Return (X, Y) of the center of cell containing provided text 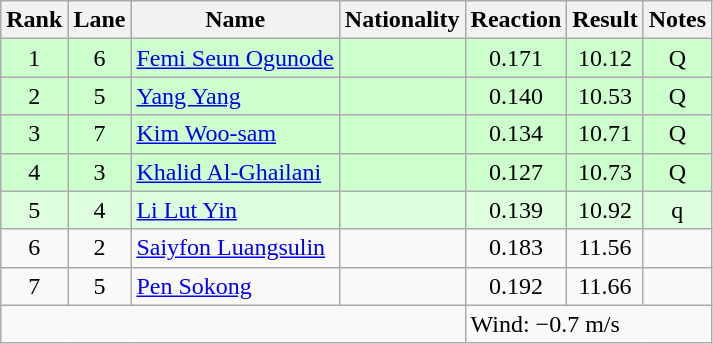
11.56 (605, 248)
Notes (677, 20)
0.139 (516, 210)
Pen Sokong (235, 286)
Femi Seun Ogunode (235, 58)
11.66 (605, 286)
Yang Yang (235, 96)
q (677, 210)
Kim Woo-sam (235, 134)
Nationality (402, 20)
Wind: −0.7 m/s (588, 324)
Result (605, 20)
Rank (34, 20)
0.127 (516, 172)
1 (34, 58)
Khalid Al-Ghailani (235, 172)
10.53 (605, 96)
Name (235, 20)
0.134 (516, 134)
10.73 (605, 172)
0.192 (516, 286)
Li Lut Yin (235, 210)
10.71 (605, 134)
Lane (100, 20)
Saiyfon Luangsulin (235, 248)
10.92 (605, 210)
0.183 (516, 248)
0.140 (516, 96)
Reaction (516, 20)
10.12 (605, 58)
0.171 (516, 58)
